Determine the (x, y) coordinate at the center of the cell enclosing the given text.  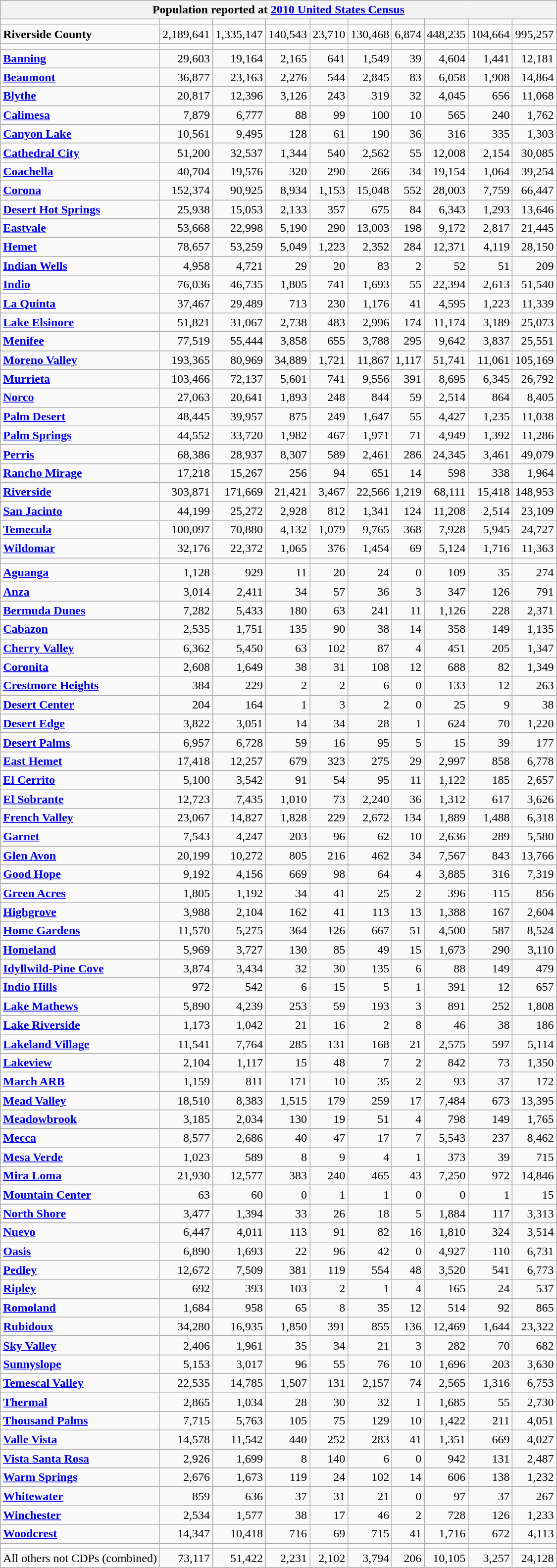
347 (447, 592)
1,964 (535, 473)
8,307 (288, 454)
2,133 (288, 209)
28,937 (240, 454)
2,534 (186, 1515)
21,421 (288, 492)
2,034 (240, 1119)
140 (329, 1459)
193 (370, 1006)
25,551 (535, 341)
688 (447, 667)
Lake Riverside (80, 1025)
651 (370, 473)
22 (288, 1251)
Cathedral City (80, 152)
1,135 (535, 629)
844 (370, 398)
1,488 (490, 818)
Rubidoux (80, 1326)
1,394 (240, 1214)
2,157 (370, 1383)
1,696 (447, 1364)
11,068 (535, 96)
289 (490, 837)
3,014 (186, 592)
2,738 (288, 322)
5,969 (186, 950)
12,396 (240, 96)
6,773 (535, 1270)
8,695 (447, 379)
Lake Mathews (80, 1006)
3,017 (240, 1364)
5,049 (288, 247)
6,318 (535, 818)
396 (447, 893)
2,575 (447, 1044)
2,231 (288, 1558)
1,316 (490, 1383)
12,672 (186, 1270)
5,890 (186, 1006)
North Shore (80, 1214)
Desert Edge (80, 723)
7,282 (186, 610)
3,051 (240, 723)
1,422 (447, 1421)
1,064 (490, 171)
90,925 (240, 190)
19,154 (447, 171)
9,642 (447, 341)
285 (288, 1044)
5,543 (447, 1138)
19,576 (240, 171)
249 (329, 416)
28,150 (535, 247)
55,444 (240, 341)
1,884 (447, 1214)
22,394 (447, 285)
1,644 (490, 1326)
465 (370, 1176)
11,363 (535, 549)
3,885 (447, 874)
440 (288, 1440)
9,192 (186, 874)
68,386 (186, 454)
451 (447, 648)
1,808 (535, 1006)
5,124 (447, 549)
Vista Santa Rosa (80, 1459)
Aguanga (80, 573)
105 (288, 1421)
25,073 (535, 322)
942 (447, 1459)
8,383 (240, 1101)
19,164 (240, 58)
60 (240, 1195)
540 (329, 152)
17,218 (186, 473)
Highgrove (80, 912)
10,105 (447, 1558)
12,371 (447, 247)
Glen Avon (80, 856)
14,846 (535, 1176)
4,011 (240, 1232)
2,411 (240, 592)
598 (447, 473)
34,889 (288, 360)
1,010 (288, 799)
Desert Palms (80, 742)
39,254 (535, 171)
26 (329, 1214)
1,351 (447, 1440)
30,085 (535, 152)
Bermuda Dunes (80, 610)
2,926 (186, 1459)
103,466 (186, 379)
9,172 (447, 228)
12,469 (447, 1326)
193,365 (186, 360)
3,630 (535, 1364)
5,100 (186, 780)
26,792 (535, 379)
303,871 (186, 492)
259 (370, 1101)
624 (447, 723)
165 (447, 1289)
3,727 (240, 950)
Idyllwild-Pine Cove (80, 968)
13,646 (535, 209)
856 (535, 893)
Desert Hot Springs (80, 209)
204 (186, 705)
3,837 (490, 341)
Indio Hills (80, 987)
2,371 (535, 610)
140,543 (288, 34)
319 (370, 96)
7,764 (240, 1044)
2,165 (288, 58)
Mesa Verde (80, 1157)
791 (535, 592)
3,542 (240, 780)
Desert Center (80, 705)
284 (408, 247)
14,347 (186, 1534)
958 (240, 1308)
Temecula (80, 530)
Valle Vista (80, 1440)
713 (288, 303)
Calimesa (80, 115)
64 (370, 874)
7,715 (186, 1421)
2,608 (186, 667)
53,259 (240, 247)
179 (329, 1101)
1,065 (288, 549)
206 (408, 1558)
2,487 (535, 1459)
Blythe (80, 96)
376 (329, 549)
22,535 (186, 1383)
1,721 (329, 360)
3,794 (370, 1558)
9,556 (370, 379)
672 (490, 1534)
Riverside County (80, 34)
3,110 (535, 950)
1,034 (240, 1402)
110 (490, 1251)
24,727 (535, 530)
44,552 (186, 435)
1,042 (240, 1025)
4,927 (447, 1251)
11,339 (535, 303)
3,858 (288, 341)
7,435 (240, 799)
805 (288, 856)
1,173 (186, 1025)
1,908 (490, 77)
682 (535, 1345)
6,731 (535, 1251)
8,405 (535, 398)
Perris (80, 454)
1,293 (490, 209)
5,433 (240, 610)
2,928 (288, 510)
22,998 (240, 228)
3,434 (240, 968)
3,520 (447, 1270)
18,510 (186, 1101)
115 (490, 893)
8,462 (535, 1138)
49,079 (535, 454)
2,604 (535, 912)
1,128 (186, 573)
36,877 (186, 77)
1,893 (288, 398)
61 (329, 134)
335 (490, 134)
East Hemet (80, 761)
1,507 (288, 1383)
2,657 (535, 780)
185 (490, 780)
1,344 (288, 152)
Population reported at 2010 United States Census (278, 10)
1,347 (535, 648)
25,938 (186, 209)
3,626 (535, 799)
24,345 (447, 454)
5,190 (288, 228)
1,577 (240, 1515)
1,961 (240, 1345)
812 (329, 510)
483 (329, 322)
274 (535, 573)
597 (490, 1044)
606 (447, 1477)
2,686 (240, 1138)
Lake Elsinore (80, 322)
117 (490, 1214)
541 (490, 1270)
97 (447, 1496)
1,982 (288, 435)
3,822 (186, 723)
All others not CDPs (combined) (80, 1558)
168 (370, 1044)
864 (490, 398)
40 (288, 1138)
5,945 (490, 530)
2,636 (447, 837)
Wildomar (80, 549)
656 (490, 96)
75 (329, 1421)
2,565 (447, 1383)
7,484 (447, 1101)
5,601 (288, 379)
8,524 (535, 931)
552 (408, 190)
Mira Loma (80, 1176)
266 (370, 171)
Sunnyslope (80, 1364)
7,928 (447, 530)
6,058 (447, 77)
68,111 (447, 492)
617 (490, 799)
54 (329, 780)
381 (288, 1270)
78,657 (186, 247)
1,454 (370, 549)
3,467 (329, 492)
Temescal Valley (80, 1383)
33 (288, 1214)
15,048 (370, 190)
28,003 (447, 190)
5,450 (240, 648)
2,865 (186, 1402)
2,817 (490, 228)
Corona (80, 190)
655 (329, 341)
52 (447, 266)
93 (447, 1081)
27,063 (186, 398)
186 (535, 1025)
1,235 (490, 416)
1,762 (535, 115)
171,669 (240, 492)
587 (490, 931)
1,649 (240, 667)
1,828 (288, 818)
29,603 (186, 58)
237 (490, 1138)
1,219 (408, 492)
Palm Desert (80, 416)
11,038 (535, 416)
692 (186, 1289)
4,027 (535, 1440)
8,934 (288, 190)
657 (535, 987)
6,345 (490, 379)
1,159 (186, 1081)
100 (370, 115)
108 (370, 667)
4,721 (240, 266)
7,250 (447, 1176)
21,445 (535, 228)
51,200 (186, 152)
Menifee (80, 341)
1,850 (288, 1326)
Oasis (80, 1251)
20,199 (186, 856)
25,272 (240, 510)
French Valley (80, 818)
98 (329, 874)
2,406 (186, 1345)
6,957 (186, 742)
11,542 (240, 1440)
2,461 (370, 454)
103 (288, 1289)
6,447 (186, 1232)
198 (408, 228)
12,723 (186, 799)
554 (370, 1270)
673 (490, 1101)
2,996 (370, 322)
2,672 (370, 818)
4,604 (447, 58)
228 (490, 610)
39,957 (240, 416)
33,720 (240, 435)
295 (408, 341)
Ripley (80, 1289)
1,392 (490, 435)
3,185 (186, 1119)
1,312 (447, 799)
1,349 (535, 667)
4,949 (447, 435)
542 (240, 987)
865 (535, 1308)
4,500 (447, 931)
84 (408, 209)
Mead Valley (80, 1101)
Homeland (80, 950)
811 (240, 1081)
190 (370, 134)
Hemet (80, 247)
53,668 (186, 228)
1,233 (535, 1515)
205 (490, 648)
44,199 (186, 510)
23,163 (240, 77)
393 (240, 1289)
11,286 (535, 435)
2,154 (490, 152)
14,785 (240, 1383)
286 (408, 454)
138 (490, 1477)
15,053 (240, 209)
15,267 (240, 473)
23,109 (535, 510)
180 (288, 610)
4,113 (535, 1534)
48,445 (186, 416)
12,181 (535, 58)
5,580 (535, 837)
152,374 (186, 190)
11,061 (490, 360)
1,765 (535, 1119)
4,045 (447, 96)
716 (288, 1534)
4,156 (240, 874)
57 (329, 592)
76 (370, 1364)
80,969 (240, 360)
124 (408, 510)
13,003 (370, 228)
Lakeview (80, 1062)
Thermal (80, 1402)
4,958 (186, 266)
Garnet (80, 837)
Pedley (80, 1270)
62 (370, 837)
675 (370, 209)
364 (288, 931)
Winchester (80, 1515)
11,174 (447, 322)
104,664 (490, 34)
995,257 (535, 34)
2,562 (370, 152)
5,275 (240, 931)
162 (288, 912)
5,153 (186, 1364)
11,541 (186, 1044)
1,388 (447, 912)
1,549 (370, 58)
94 (329, 473)
7,543 (186, 837)
Woodcrest (80, 1534)
34,280 (186, 1326)
128 (288, 134)
Cabazon (80, 629)
73,117 (186, 1558)
263 (535, 686)
El Cerrito (80, 780)
728 (447, 1515)
18 (370, 1214)
3,988 (186, 912)
10,561 (186, 134)
74 (408, 1383)
Indio (80, 285)
Green Acres (80, 893)
320 (288, 171)
43 (408, 1176)
358 (447, 629)
129 (370, 1421)
8,577 (186, 1138)
4,239 (240, 1006)
11,867 (370, 360)
3,514 (535, 1232)
514 (447, 1308)
3,788 (370, 341)
338 (490, 473)
2,845 (370, 77)
87 (370, 648)
12,257 (240, 761)
Coachella (80, 171)
7,567 (447, 856)
6,753 (535, 1383)
282 (447, 1345)
209 (535, 266)
92 (490, 1308)
Canyon Lake (80, 134)
Rancho Mirage (80, 473)
4,132 (288, 530)
875 (288, 416)
Good Hope (80, 874)
9,495 (240, 134)
22,566 (370, 492)
2,730 (535, 1402)
51,821 (186, 322)
467 (329, 435)
448,235 (447, 34)
San Jacinto (80, 510)
267 (535, 1496)
133 (447, 686)
7,509 (240, 1270)
641 (329, 58)
136 (408, 1326)
65 (288, 1308)
20,817 (186, 96)
859 (186, 1496)
13 (408, 912)
5,114 (535, 1044)
4,247 (240, 837)
537 (535, 1289)
Cherry Valley (80, 648)
230 (329, 303)
1,153 (329, 190)
177 (535, 742)
891 (447, 1006)
11,570 (186, 931)
2,535 (186, 629)
2,189,641 (186, 34)
1,192 (240, 893)
14,864 (535, 77)
15,418 (490, 492)
1,751 (240, 629)
4,595 (447, 303)
72,137 (240, 379)
Norco (80, 398)
Anza (80, 592)
12,008 (447, 152)
1,176 (370, 303)
Nuevo (80, 1232)
1,685 (447, 1402)
1,971 (370, 435)
275 (370, 761)
90 (329, 629)
6,777 (240, 115)
37,467 (186, 303)
10,418 (240, 1534)
241 (370, 610)
636 (240, 1496)
9,765 (370, 530)
130,468 (370, 34)
855 (370, 1326)
Warm Springs (80, 1477)
17,418 (186, 761)
109 (447, 573)
El Sobrante (80, 799)
6,890 (186, 1251)
Murrieta (80, 379)
70,880 (240, 530)
323 (329, 761)
248 (329, 398)
14,578 (186, 1440)
Moreno Valley (80, 360)
357 (329, 209)
134 (408, 818)
929 (240, 573)
373 (447, 1157)
1,699 (240, 1459)
La Quinta (80, 303)
29,489 (240, 303)
47 (329, 1138)
172 (535, 1081)
51,540 (535, 285)
23,322 (535, 1326)
6,728 (240, 742)
283 (370, 1440)
Banning (80, 58)
51,741 (447, 360)
6,362 (186, 648)
100,097 (186, 530)
174 (408, 322)
11,208 (447, 510)
3,313 (535, 1214)
Beaumont (80, 77)
798 (447, 1119)
51,422 (240, 1558)
13,395 (535, 1101)
46,735 (240, 285)
1,303 (535, 134)
4,051 (535, 1421)
105,169 (535, 360)
1,220 (535, 723)
12,577 (240, 1176)
99 (329, 115)
462 (370, 856)
20,641 (240, 398)
77,519 (186, 341)
167 (490, 912)
1,515 (288, 1101)
667 (370, 931)
253 (288, 1006)
71 (408, 435)
Lakeland Village (80, 1044)
Eastvale (80, 228)
3,874 (186, 968)
2,997 (447, 761)
1,023 (186, 1157)
2,613 (490, 285)
Mecca (80, 1138)
383 (288, 1176)
171 (288, 1081)
Romoland (80, 1308)
7,759 (490, 190)
Thousand Palms (80, 1421)
2,240 (370, 799)
Crestmore Heights (80, 686)
31,067 (240, 322)
19 (329, 1119)
384 (186, 686)
368 (408, 530)
148,953 (535, 492)
164 (240, 705)
1,647 (370, 416)
3,461 (490, 454)
211 (490, 1421)
1,441 (490, 58)
216 (329, 856)
Whitewater (80, 1496)
16,935 (240, 1326)
Palm Springs (80, 435)
243 (329, 96)
4,427 (447, 416)
1,335,147 (240, 34)
Mountain Center (80, 1195)
5,763 (240, 1421)
1,341 (370, 510)
March ARB (80, 1081)
23,710 (329, 34)
7,879 (186, 115)
3,257 (490, 1558)
256 (288, 473)
21,930 (186, 1176)
76,036 (186, 285)
24,128 (535, 1558)
2,102 (329, 1558)
Riverside (80, 492)
1,079 (329, 530)
1,122 (447, 780)
1,889 (447, 818)
32,537 (240, 152)
Home Gardens (80, 931)
479 (535, 968)
3,126 (288, 96)
23,067 (186, 818)
3,189 (490, 322)
2,352 (370, 247)
4,119 (490, 247)
6,778 (535, 761)
Meadowbrook (80, 1119)
85 (329, 950)
49 (370, 950)
7,319 (535, 874)
22,372 (240, 549)
6,343 (447, 209)
843 (490, 856)
Sky Valley (80, 1345)
2,676 (186, 1477)
1,684 (186, 1308)
324 (490, 1232)
40,704 (186, 171)
Indian Wells (80, 266)
3,477 (186, 1214)
Coronita (80, 667)
13,766 (535, 856)
1,232 (535, 1477)
1,350 (535, 1062)
1,810 (447, 1232)
544 (329, 77)
679 (288, 761)
32,176 (186, 549)
14,827 (240, 818)
1,126 (447, 610)
6,874 (408, 34)
565 (447, 115)
842 (447, 1062)
66,447 (535, 190)
10,272 (240, 856)
42 (370, 1251)
858 (490, 761)
2,276 (288, 77)
